Identify which cell holds the provided text, then report its [X, Y] central coordinate. 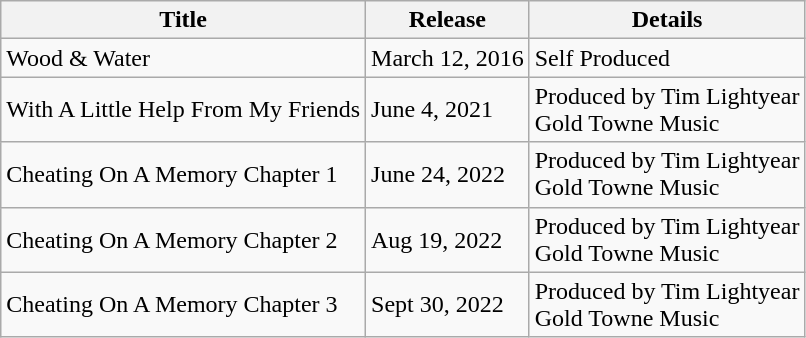
Wood & Water [184, 58]
Self Produced [667, 58]
June 24, 2022 [448, 174]
Release [448, 20]
Cheating On A Memory Chapter 3 [184, 304]
June 4, 2021 [448, 110]
Title [184, 20]
Sept 30, 2022 [448, 304]
Details [667, 20]
Aug 19, 2022 [448, 240]
Cheating On A Memory Chapter 1 [184, 174]
Cheating On A Memory Chapter 2 [184, 240]
March 12, 2016 [448, 58]
With A Little Help From My Friends [184, 110]
